Return [X, Y] of the center of cell containing provided text 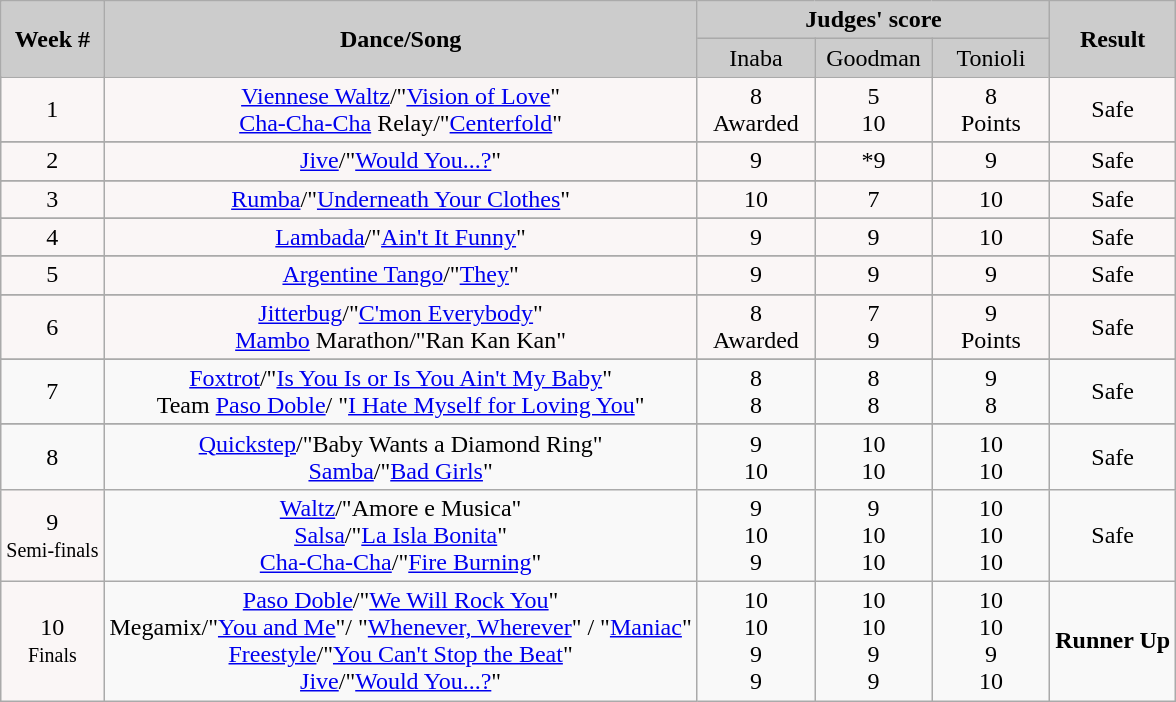
10Finals [52, 640]
9Points [990, 326]
Tonioli [990, 58]
Goodman [874, 58]
Judges' score [873, 20]
91010 [874, 535]
Foxtrot/"Is You Is or Is You Ain't My Baby"Team Paso Doble/ "I Hate Myself for Loving You" [400, 392]
9109 [756, 535]
9Semi-finals [52, 535]
910 [756, 456]
98 [990, 392]
6 [52, 326]
8Points [990, 110]
79 [874, 326]
Inaba [756, 58]
3 [52, 199]
Runner Up [1113, 640]
4 [52, 237]
Week # [52, 39]
5 [52, 275]
Paso Doble/"We Will Rock You"Megamix/"You and Me"/ "Whenever, Wherever" / "Maniac"Freestyle/"You Can't Stop the Beat"Jive/"Would You...?" [400, 640]
Result [1113, 39]
Argentine Tango/"They" [400, 275]
Waltz/"Amore e Musica"Salsa/"La Isla Bonita"Cha-Cha-Cha/"Fire Burning" [400, 535]
1 [52, 110]
Lambada/"Ain't It Funny" [400, 237]
101010 [990, 535]
Quickstep/"Baby Wants a Diamond Ring"Samba/"Bad Girls" [400, 456]
*9 [874, 161]
1010910 [990, 640]
Dance/Song [400, 39]
2 [52, 161]
Jitterbug/"C'mon Everybody"Mambo Marathon/"Ran Kan Kan" [400, 326]
8 [52, 456]
Jive/"Would You...?" [400, 161]
510 [874, 110]
Rumba/"Underneath Your Clothes" [400, 199]
Viennese Waltz/"Vision of Love"Cha-Cha-Cha Relay/"Centerfold" [400, 110]
